Search for the cell housing the specified text and yield its (x, y) center coordinate. 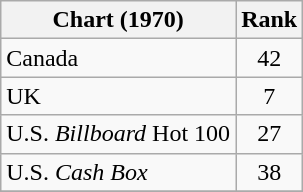
Rank (270, 20)
27 (270, 134)
42 (270, 58)
Chart (1970) (118, 20)
U.S. Billboard Hot 100 (118, 134)
38 (270, 172)
U.S. Cash Box (118, 172)
UK (118, 96)
Canada (118, 58)
7 (270, 96)
